Identify which cell holds the provided text, then report its [X, Y] central coordinate. 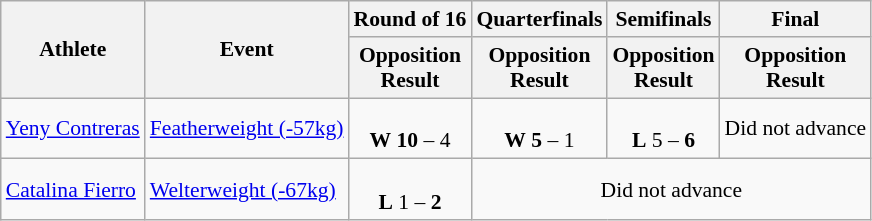
Quarterfinals [539, 19]
Event [247, 50]
Semifinals [663, 19]
Welterweight (-67kg) [247, 190]
W 10 – 4 [410, 128]
Final [796, 19]
L 1 – 2 [410, 190]
Yeny Contreras [73, 128]
Round of 16 [410, 19]
W 5 – 1 [539, 128]
Catalina Fierro [73, 190]
Featherweight (-57kg) [247, 128]
Athlete [73, 50]
L 5 – 6 [663, 128]
